Pinpoint the cell where the given text exists, returning its (X, Y) midpoint coordinate. 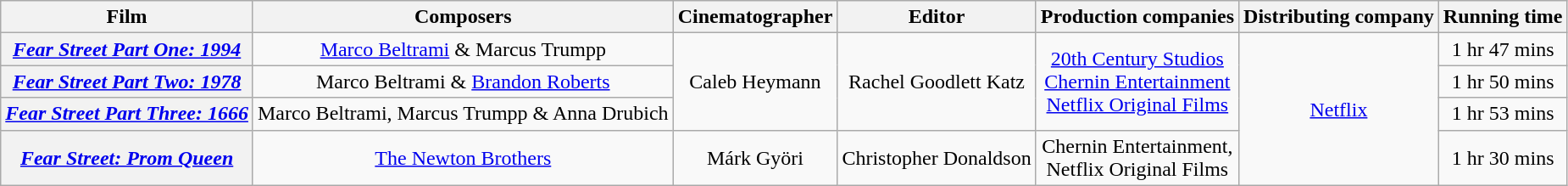
Editor (937, 17)
Marco Beltrami & Marcus Trumpp (463, 49)
Christopher Donaldson (937, 158)
The Newton Brothers (463, 158)
Fear Street Part One: 1994 (127, 49)
Marco Beltrami, Marcus Trumpp & Anna Drubich (463, 114)
1 hr 53 mins (1503, 114)
1 hr 30 mins (1503, 158)
20th Century StudiosChernin EntertainmentNetflix Original Films (1137, 82)
1 hr 50 mins (1503, 82)
Fear Street Part Two: 1978 (127, 82)
Film (127, 17)
Rachel Goodlett Katz (937, 82)
Distributing company (1339, 17)
Fear Street: Prom Queen (127, 158)
Márk Györi (755, 158)
Running time (1503, 17)
Fear Street Part Three: 1666 (127, 114)
Composers (463, 17)
Netflix (1339, 109)
Production companies (1137, 17)
Caleb Heymann (755, 82)
1 hr 47 mins (1503, 49)
Cinematographer (755, 17)
Marco Beltrami & Brandon Roberts (463, 82)
Chernin Entertainment, Netflix Original Films (1137, 158)
